From the cell containing the given text, extract its center point as (X, Y) coordinate. 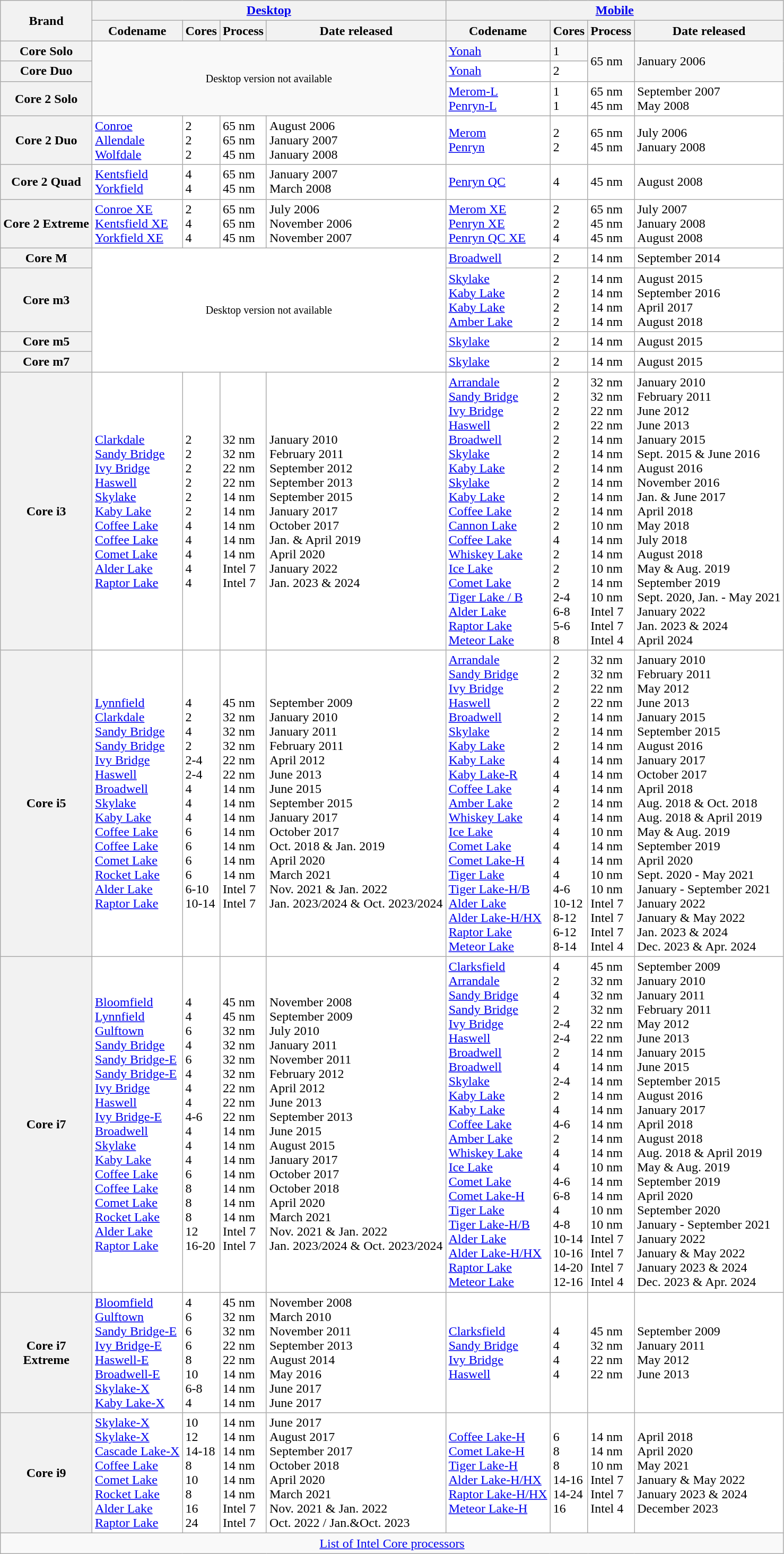
Penryn QC (498, 182)
Core i7Extreme (47, 1352)
Core m7 (47, 361)
42422-42-444466666-1010-14 (202, 804)
Core i7 (47, 1125)
68814-1614-2416 (569, 1473)
32 nm32 nm22 nm22 nm14 nm14 nm14 nm14 nm14 nmIntel 7Intel 7 (243, 511)
Merom-LPenryn-L (498, 99)
January 2007March 2008 (356, 182)
LynnfieldClarkdaleSandy BridgeSandy BridgeIvy BridgeHaswellBroadwellSkylakeKaby LakeCoffee LakeCoffee LakeComet LakeRocket LakeAlder LakeRaptor Lake (137, 804)
222 (202, 140)
101214-1881081624 (202, 1473)
Core m3 (47, 299)
45 nm32 nm32 nm22 nm22 nm14 nm14 nm14 nm (243, 1352)
Core m5 (47, 341)
Mobile (614, 11)
Core 2 Duo (47, 140)
September 2014 (709, 258)
14 nm14 nm10 nmIntel 7Intel 7Intel 4 (611, 1473)
1 (569, 51)
Brand (47, 21)
August 2015September 2016April 2017August 2018 (709, 299)
446464444-644468881216-20 (202, 1125)
Core 2 Quad (47, 182)
45 nm32 nm32 nm32 nm22 nm22 nm14 nm14 nm14 nm14 nm14 nm14 nm14 nm14 nm10 nm14 nm14 nm10 nm10 nmIntel 7Intel 7Intel 7Intel 4 (611, 1125)
Core Solo (47, 51)
January 2006 (709, 61)
14 nm14 nm14 nm14 nm14 nm14 nmIntel 7Intel 7 (243, 1473)
Skylake-XSkylake-XCascade Lake-XCoffee LakeComet LakeRocket LakeAlder Lake Raptor Lake (137, 1473)
September 2009January 2011May 2012June 2013 (709, 1352)
Coffee Lake-HComet Lake-HTiger Lake-HAlder Lake-H/HXRaptor Lake-H/HXMeteor Lake-H (498, 1473)
4444 (569, 1352)
April 2018April 2020May 2021January & May 2022January 2023 & 2024December 2023 (709, 1473)
45 nm45 nm32 nm32 nm32 nm32 nm22 nm22 nm22 nm14 nm14 nm14 nm14 nm14 nm14 nm14 nmIntel 7Intel 7 (243, 1125)
22222244444 (202, 511)
Core i3 (47, 511)
August 2006January 2007January 2008 (356, 140)
Core i5 (47, 804)
32 nm32 nm22 nm22 nm14 nm14 nm14 nm14 nm14 nm14 nm10 nm14 nm14 nm10 nm14 nm10 nmIntel 7Intel 7Intel 4 (611, 511)
KentsfieldYorkfield (137, 182)
4 (569, 182)
Core Duo (47, 71)
45 nm (611, 182)
46668106-84 (202, 1352)
August 2008 (709, 182)
Conroe XEKentsfield XEYorkfield XE (137, 223)
June 2017August 2017September 2017October 2018April 2020March 2021Nov. 2021 & Jan. 2022Oct. 2022 / Jan.&Oct. 2023 (356, 1473)
BloomfieldGulftownSandy Bridge-EIvy Bridge-EHaswell-EBroadwell-ESkylake-XKaby Lake-X (137, 1352)
224 (569, 223)
2222 (569, 299)
November 2008March 2010November 2011September 2013August 2014May 2016June 2017June 2017 (356, 1352)
22222224442444444-610-128-126-128-14 (569, 804)
September 2007May 2008 (709, 99)
List of Intel Core processors (393, 1543)
14 nm14 nm14 nm14 nm (611, 299)
January 2010February 2011September 2012September 2013September 2015January 2017October 2017Jan. & April 2019April 2020January 2022Jan. 2023 & 2024 (356, 511)
July 2006January 2008 (709, 140)
244 (202, 223)
42422-42-4242-4244-62444-66-844-810-1410-1614-2012-16 (569, 1125)
Core 2 Extreme (47, 223)
July 2006November 2006November 2007 (356, 223)
Desktop (269, 11)
22 (569, 140)
2222222222242222-46-85-68 (569, 511)
32 nm32 nm22 nm22 nm14 nm14 nm14 nm14 nm14 nm14 nm14 nm14 nm10 nm14 nm14 nm10 nm10 nmIntel 7Intel 7Intel 7Intel 4 (611, 804)
11 (569, 99)
65 nm45 nm45 nm (611, 223)
45 nm32 nm22 nm22 nm (611, 1352)
65 nm (611, 61)
Merom XEPenryn XEPenryn QC XE (498, 223)
44 (202, 182)
Core 2 Solo (47, 99)
ConroeAllendaleWolfdale (137, 140)
SkylakeKaby LakeKaby LakeAmber Lake (498, 299)
Core i9 (47, 1473)
July 2007January 2008August 2008 (709, 223)
ClarksfieldSandy BridgeIvy BridgeHaswell (498, 1352)
MeromPenryn (498, 140)
ClarkdaleSandy BridgeIvy BridgeHaswellSkylakeKaby LakeCoffee LakeCoffee LakeComet LakeAlder LakeRaptor Lake (137, 511)
45 nm32 nm32 nm32 nm22 nm22 nm14 nm14 nm14 nm14 nm14 nm14 nm14 nmIntel 7Intel 7 (243, 804)
Broadwell (498, 258)
Core M (47, 258)
